Output the [x, y] coordinate of the center of the cell containing the given text.  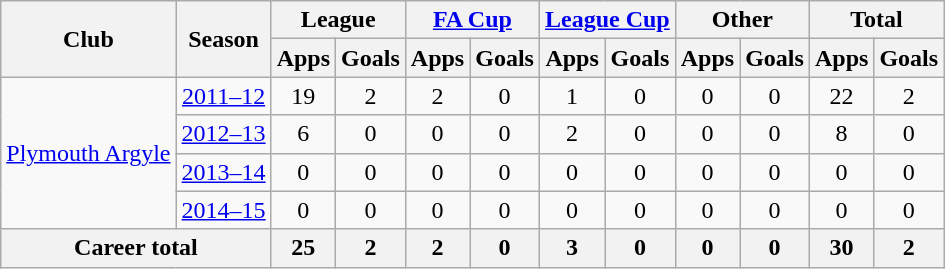
FA Cup [472, 20]
Total [876, 20]
Plymouth Argyle [88, 153]
25 [303, 248]
1 [572, 96]
Season [224, 39]
2011–12 [224, 96]
19 [303, 96]
8 [841, 134]
30 [841, 248]
3 [572, 248]
League [338, 20]
Career total [136, 248]
22 [841, 96]
2014–15 [224, 210]
2012–13 [224, 134]
Other [742, 20]
Club [88, 39]
2013–14 [224, 172]
League Cup [607, 20]
6 [303, 134]
